Search for the cell housing the specified text and yield its (X, Y) center coordinate. 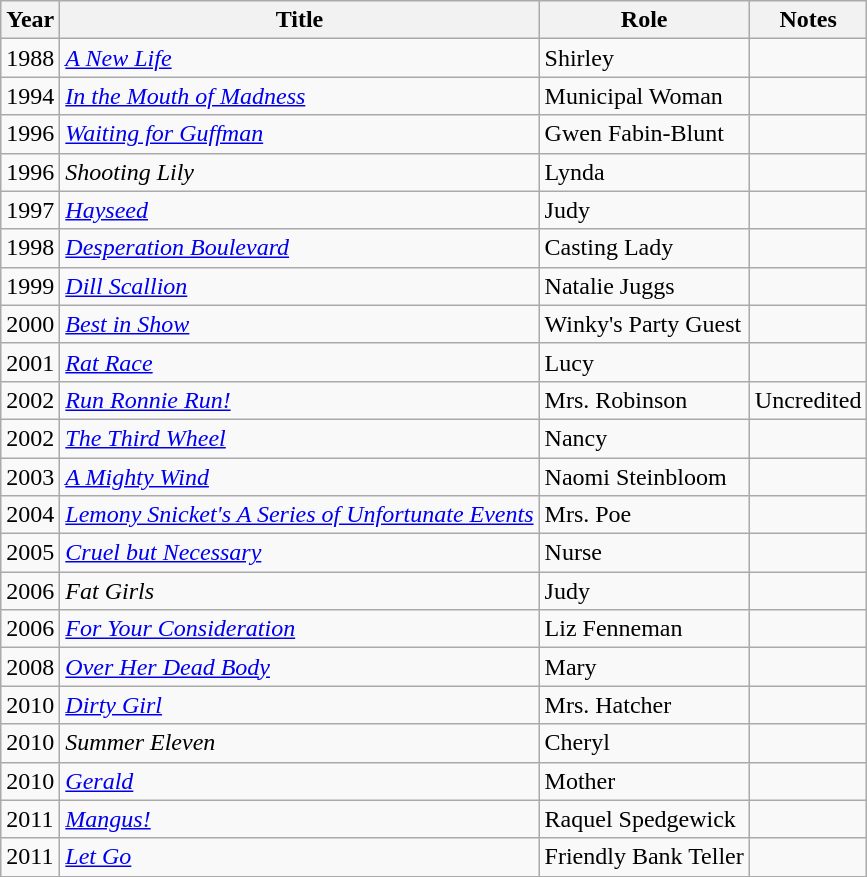
2005 (30, 553)
Gwen Fabin-Blunt (644, 134)
Dirty Girl (300, 705)
1998 (30, 248)
Best in Show (300, 324)
Raquel Spedgewick (644, 819)
Mother (644, 781)
Uncredited (808, 400)
Cruel but Necessary (300, 553)
Nurse (644, 553)
Rat Race (300, 362)
In the Mouth of Madness (300, 96)
Mrs. Robinson (644, 400)
2004 (30, 515)
Friendly Bank Teller (644, 857)
2008 (30, 667)
Nancy (644, 438)
Lucy (644, 362)
Lynda (644, 172)
Mrs. Hatcher (644, 705)
Hayseed (300, 210)
Mary (644, 667)
Desperation Boulevard (300, 248)
Naomi Steinbloom (644, 477)
1988 (30, 58)
For Your Consideration (300, 629)
Shooting Lily (300, 172)
2003 (30, 477)
A New Life (300, 58)
Mrs. Poe (644, 515)
Municipal Woman (644, 96)
Natalie Juggs (644, 286)
Liz Fenneman (644, 629)
A Mighty Wind (300, 477)
Year (30, 20)
Let Go (300, 857)
Cheryl (644, 743)
Winky's Party Guest (644, 324)
1997 (30, 210)
1999 (30, 286)
Fat Girls (300, 591)
Dill Scallion (300, 286)
Summer Eleven (300, 743)
Lemony Snicket's A Series of Unfortunate Events (300, 515)
Casting Lady (644, 248)
Role (644, 20)
2001 (30, 362)
Run Ronnie Run! (300, 400)
Mangus! (300, 819)
Title (300, 20)
2000 (30, 324)
1994 (30, 96)
Shirley (644, 58)
Over Her Dead Body (300, 667)
Notes (808, 20)
Gerald (300, 781)
The Third Wheel (300, 438)
Waiting for Guffman (300, 134)
